For the text-containing cell, return its midpoint in [x, y] coordinate format. 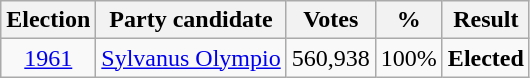
Election [48, 20]
1961 [48, 58]
Party candidate [191, 20]
100% [408, 58]
% [408, 20]
Elected [486, 58]
560,938 [330, 58]
Votes [330, 20]
Sylvanus Olympio [191, 58]
Result [486, 20]
